Return the (X, Y) coordinate for the center point of the cell that contains the specified text.  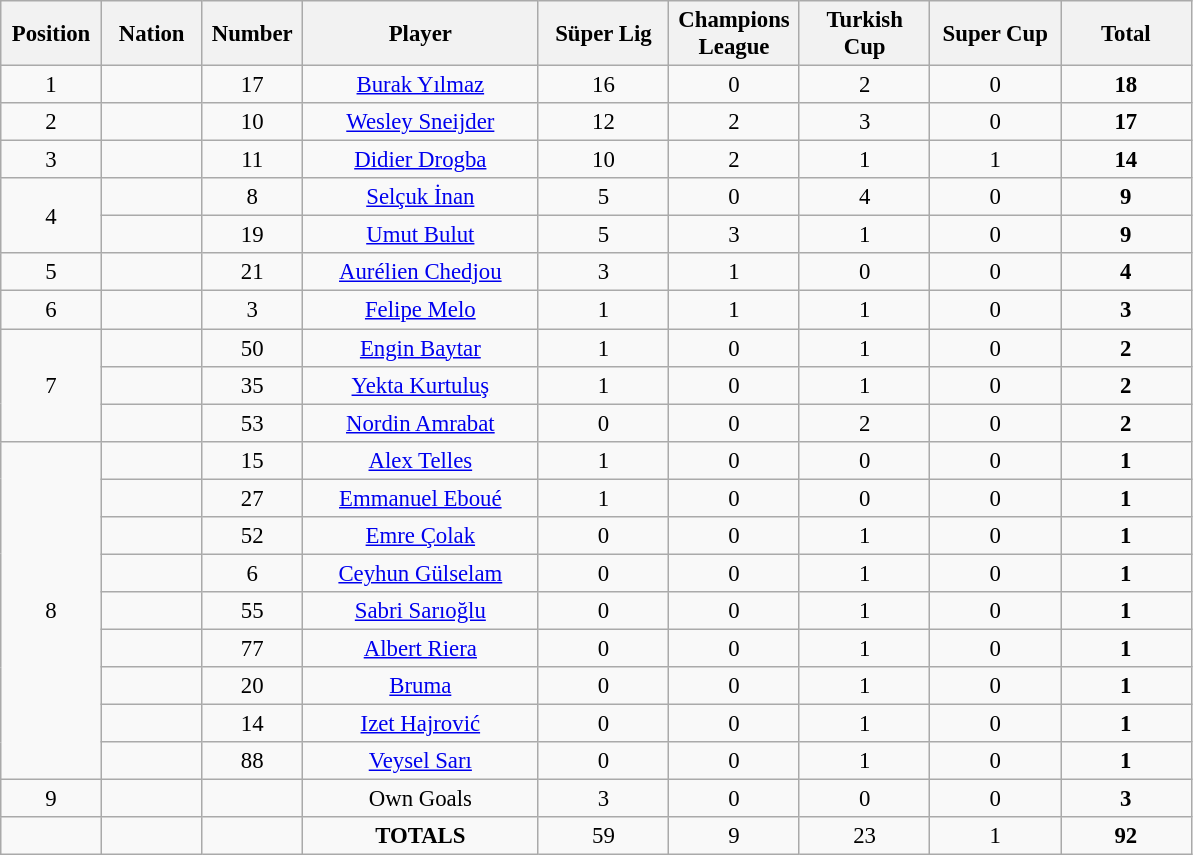
55 (252, 611)
Nation (152, 34)
Wesley Sneijder (421, 122)
Engin Baytar (421, 348)
Alex Telles (421, 460)
Emmanuel Eboué (421, 498)
TOTALS (421, 836)
77 (252, 648)
Umut Bulut (421, 235)
Süper Lig (604, 34)
Bruma (421, 686)
16 (604, 85)
50 (252, 348)
19 (252, 235)
Didier Drogba (421, 160)
Champions League (734, 34)
53 (252, 423)
Ceyhun Gülselam (421, 573)
Nordin Amrabat (421, 423)
23 (864, 836)
Albert Riera (421, 648)
27 (252, 498)
12 (604, 122)
15 (252, 460)
Turkish Cup (864, 34)
Position (52, 34)
Sabri Sarıoğlu (421, 611)
20 (252, 686)
Yekta Kurtuluş (421, 385)
Total (1126, 34)
Player (421, 34)
52 (252, 536)
Aurélien Chedjou (421, 273)
Number (252, 34)
59 (604, 836)
Super Cup (996, 34)
Selçuk İnan (421, 197)
88 (252, 761)
21 (252, 273)
35 (252, 385)
Burak Yılmaz (421, 85)
Emre Çolak (421, 536)
11 (252, 160)
Felipe Melo (421, 310)
Veysel Sarı (421, 761)
92 (1126, 836)
7 (52, 386)
Own Goals (421, 799)
Izet Hajrović (421, 724)
18 (1126, 85)
